Detect which cell encompasses the target text, then output its [x, y] center coordinate. 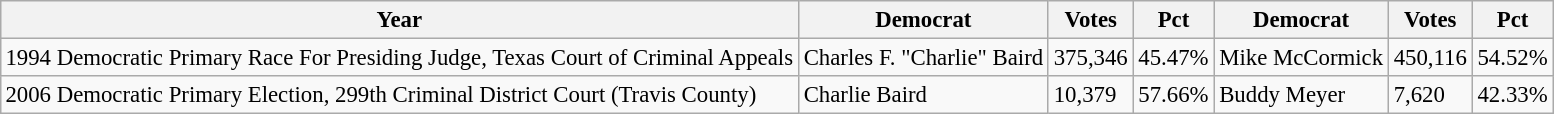
Mike McCormick [1301, 57]
2006 Democratic Primary Election, 299th Criminal District Court (Travis County) [399, 95]
375,346 [1090, 57]
450,116 [1430, 57]
54.52% [1512, 57]
Charles F. "Charlie" Baird [923, 57]
10,379 [1090, 95]
57.66% [1174, 95]
Charlie Baird [923, 95]
42.33% [1512, 95]
45.47% [1174, 57]
1994 Democratic Primary Race For Presiding Judge, Texas Court of Criminal Appeals [399, 57]
Year [399, 20]
7,620 [1430, 95]
Buddy Meyer [1301, 95]
